Output the [X, Y] coordinate of the center of the cell containing the given text.  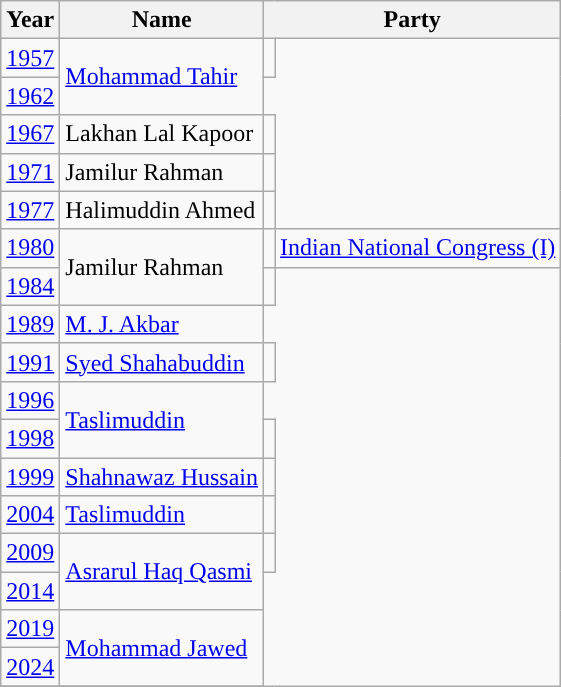
1998 [30, 438]
1984 [30, 286]
2024 [30, 667]
1971 [30, 172]
1957 [30, 58]
Year [30, 20]
Mohammad Jawed [162, 648]
2019 [30, 629]
Mohammad Tahir [162, 77]
2004 [30, 515]
1989 [30, 324]
Syed Shahabuddin [162, 362]
Party [412, 20]
Shahnawaz Hussain [162, 477]
1980 [30, 248]
1991 [30, 362]
1967 [30, 134]
Lakhan Lal Kapoor [162, 134]
1999 [30, 477]
M. J. Akbar [162, 324]
1996 [30, 400]
1962 [30, 96]
Asrarul Haq Qasmi [162, 572]
1977 [30, 210]
Indian National Congress (I) [418, 248]
2009 [30, 553]
2014 [30, 591]
Name [162, 20]
Halimuddin Ahmed [162, 210]
